Detect which cell encompasses the target text, then output its (X, Y) center coordinate. 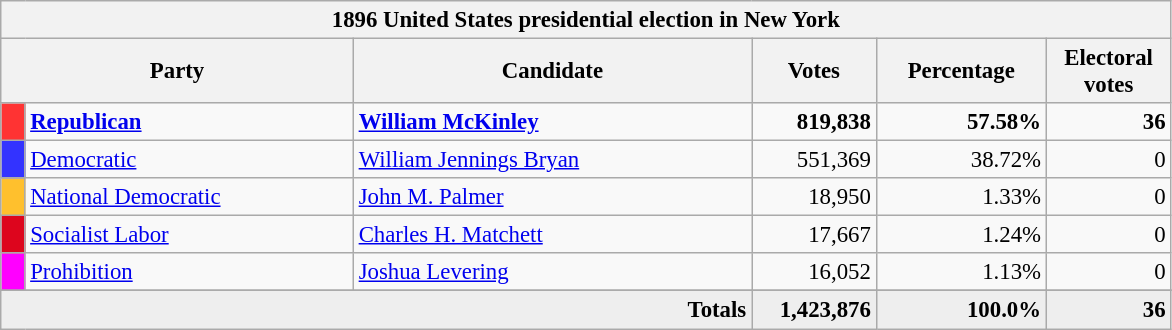
Percentage (961, 72)
38.72% (961, 160)
Democratic (189, 160)
Joshua Levering (552, 273)
18,950 (814, 197)
1896 United States presidential election in New York (586, 20)
Electoral votes (1108, 72)
57.58% (961, 122)
17,667 (814, 235)
16,052 (814, 273)
Republican (189, 122)
Totals (376, 310)
819,838 (814, 122)
Prohibition (189, 273)
1,423,876 (814, 310)
John M. Palmer (552, 197)
1.33% (961, 197)
William McKinley (552, 122)
National Democratic (189, 197)
Socialist Labor (189, 235)
1.13% (961, 273)
Votes (814, 72)
1.24% (961, 235)
100.0% (961, 310)
Candidate (552, 72)
William Jennings Bryan (552, 160)
Party (178, 72)
551,369 (814, 160)
Charles H. Matchett (552, 235)
